Output the [x, y] coordinate of the center of the cell containing the given text.  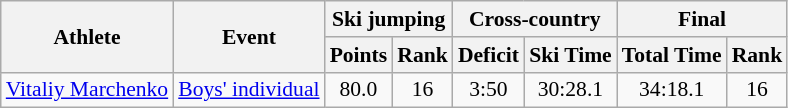
Ski jumping [389, 19]
Athlete [87, 36]
Vitaliy Marchenko [87, 90]
Final [702, 19]
Points [359, 55]
34:18.1 [672, 90]
30:28.1 [570, 90]
80.0 [359, 90]
3:50 [488, 90]
Total Time [672, 55]
Boys' individual [248, 90]
Ski Time [570, 55]
Event [248, 36]
Cross-country [535, 19]
Deficit [488, 55]
